Return [X, Y] of the center of cell containing provided text 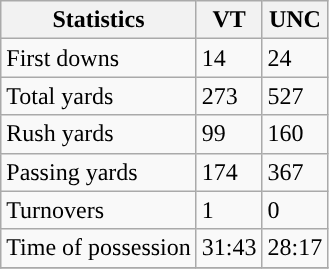
24 [295, 58]
160 [295, 134]
Time of possession [99, 248]
14 [229, 58]
99 [229, 134]
Passing yards [99, 172]
UNC [295, 20]
527 [295, 96]
273 [229, 96]
367 [295, 172]
First downs [99, 58]
1 [229, 210]
Turnovers [99, 210]
31:43 [229, 248]
174 [229, 172]
Statistics [99, 20]
0 [295, 210]
Rush yards [99, 134]
Total yards [99, 96]
VT [229, 20]
28:17 [295, 248]
